Detect which cell encompasses the target text, then output its [X, Y] center coordinate. 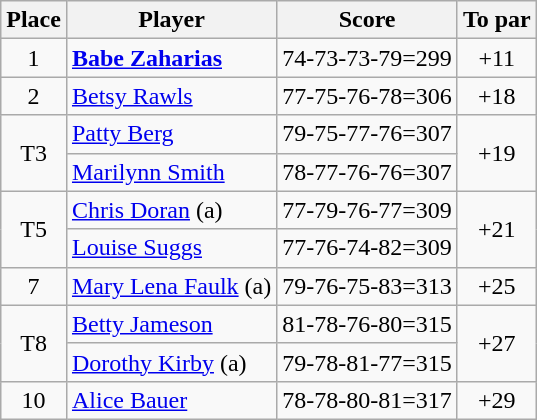
+21 [496, 229]
T5 [34, 229]
+18 [496, 96]
74-73-73-79=299 [368, 58]
78-78-80-81=317 [368, 400]
79-76-75-83=313 [368, 286]
Marilynn Smith [171, 172]
79-78-81-77=315 [368, 362]
Place [34, 20]
77-79-76-77=309 [368, 210]
+11 [496, 58]
7 [34, 286]
Chris Doran (a) [171, 210]
+27 [496, 343]
10 [34, 400]
Patty Berg [171, 134]
+19 [496, 153]
Betsy Rawls [171, 96]
Mary Lena Faulk (a) [171, 286]
77-76-74-82=309 [368, 248]
Dorothy Kirby (a) [171, 362]
Louise Suggs [171, 248]
79-75-77-76=307 [368, 134]
Alice Bauer [171, 400]
81-78-76-80=315 [368, 324]
77-75-76-78=306 [368, 96]
+29 [496, 400]
T8 [34, 343]
T3 [34, 153]
Babe Zaharias [171, 58]
To par [496, 20]
Score [368, 20]
78-77-76-76=307 [368, 172]
Player [171, 20]
+25 [496, 286]
1 [34, 58]
2 [34, 96]
Betty Jameson [171, 324]
